Return the [X, Y] coordinate for the center point of the cell that contains the specified text.  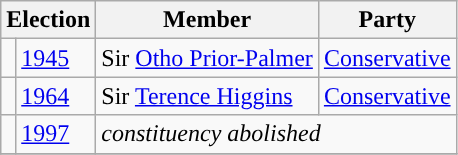
Party [387, 20]
Sir Terence Higgins [208, 96]
Member [208, 20]
1997 [56, 134]
Sir Otho Prior-Palmer [208, 58]
Election [48, 20]
constituency abolished [276, 134]
1964 [56, 96]
1945 [56, 58]
